Identify which cell holds the provided text, then report its [X, Y] central coordinate. 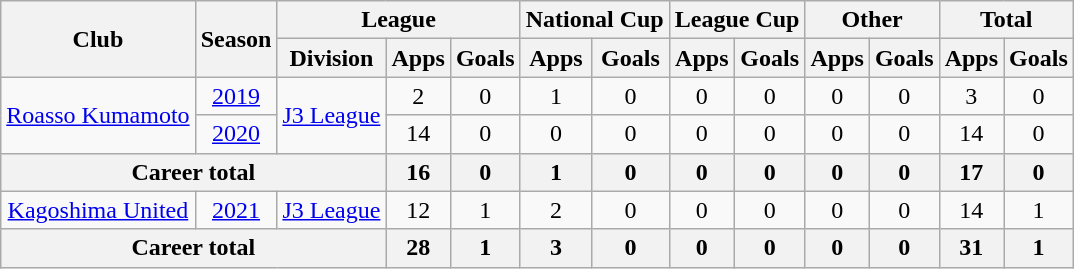
Division [332, 58]
28 [418, 248]
Total [1006, 20]
League [398, 20]
31 [971, 248]
17 [971, 172]
National Cup [594, 20]
League Cup [737, 20]
Kagoshima United [98, 210]
Other [872, 20]
16 [418, 172]
Season [236, 39]
Roasso Kumamoto [98, 115]
12 [418, 210]
Club [98, 39]
2020 [236, 134]
2021 [236, 210]
2019 [236, 96]
